Return (X, Y) of the center of cell containing provided text 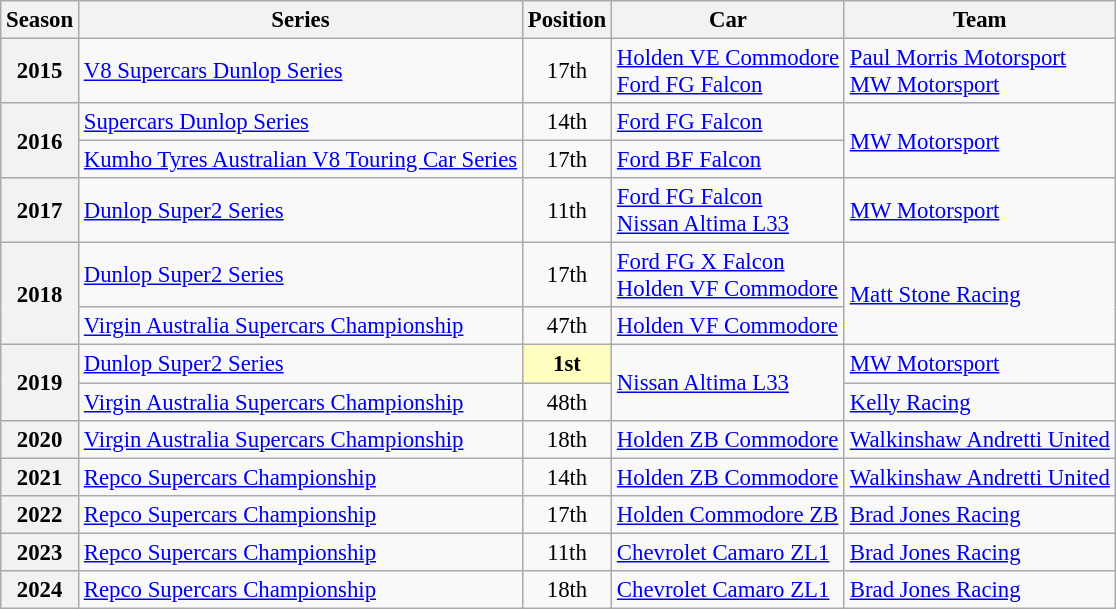
Ford BF Falcon (728, 160)
Kumho Tyres Australian V8 Touring Car Series (300, 160)
Holden VF Commodore (728, 327)
Position (566, 20)
2017 (40, 210)
1st (566, 364)
Ford FG Falcon (728, 122)
2020 (40, 439)
Kelly Racing (980, 402)
Season (40, 20)
2023 (40, 552)
Matt Stone Racing (980, 294)
Supercars Dunlop Series (300, 122)
Ford FG X FalconHolden VF Commodore (728, 276)
2024 (40, 590)
Car (728, 20)
2019 (40, 382)
2021 (40, 477)
2016 (40, 140)
2022 (40, 514)
Holden Commodore ZB (728, 514)
2015 (40, 72)
Ford FG FalconNissan Altima L33 (728, 210)
Holden VE CommodoreFord FG Falcon (728, 72)
Team (980, 20)
48th (566, 402)
2018 (40, 294)
47th (566, 327)
Paul Morris MotorsportMW Motorsport (980, 72)
Nissan Altima L33 (728, 382)
V8 Supercars Dunlop Series (300, 72)
Series (300, 20)
